For the text-containing cell, return its midpoint in [x, y] coordinate format. 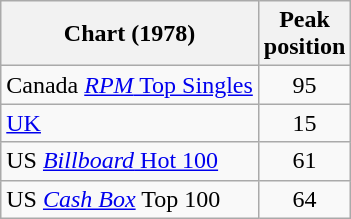
64 [304, 199]
Canada RPM Top Singles [130, 85]
15 [304, 123]
Chart (1978) [130, 34]
Peakposition [304, 34]
US Cash Box Top 100 [130, 199]
UK [130, 123]
61 [304, 161]
95 [304, 85]
US Billboard Hot 100 [130, 161]
